Extract the (X, Y) coordinate from the center of the cell holding the provided text.  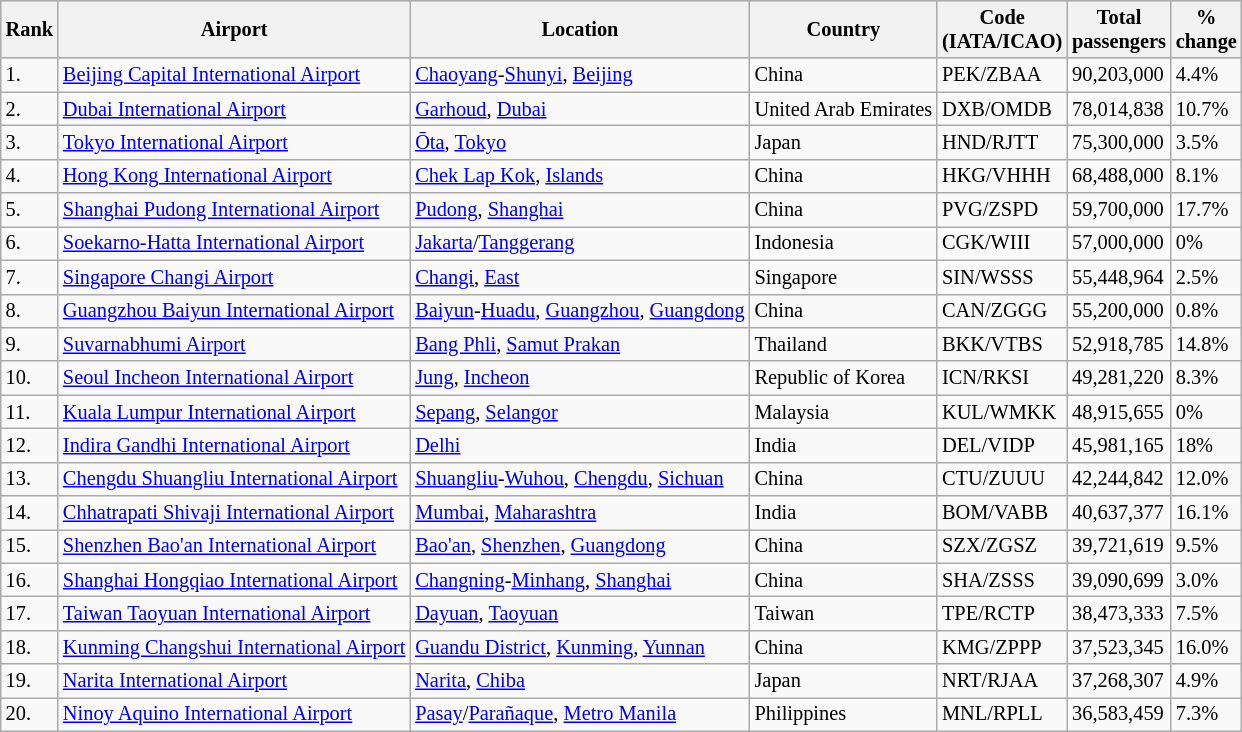
Singapore (844, 277)
Chek Lap Kok, Islands (580, 176)
CGK/WIII (1002, 243)
68,488,000 (1119, 176)
59,700,000 (1119, 210)
6. (30, 243)
45,981,165 (1119, 445)
Indira Gandhi International Airport (234, 445)
Rank (30, 29)
Dubai International Airport (234, 109)
4.9% (1206, 681)
ICN/RKSI (1002, 378)
Suvarnabhumi Airport (234, 344)
3.5% (1206, 142)
Shanghai Hongqiao International Airport (234, 580)
Totalpassengers (1119, 29)
10. (30, 378)
55,200,000 (1119, 311)
Bang Phli, Samut Prakan (580, 344)
Dayuan, Taoyuan (580, 613)
MNL/RPLL (1002, 714)
Country (844, 29)
CAN/ZGGG (1002, 311)
NRT/RJAA (1002, 681)
%change (1206, 29)
Narita, Chiba (580, 681)
39,090,699 (1119, 580)
Shanghai Pudong International Airport (234, 210)
Kuala Lumpur International Airport (234, 412)
DEL/VIDP (1002, 445)
16.1% (1206, 513)
57,000,000 (1119, 243)
Garhoud, Dubai (580, 109)
37,523,345 (1119, 647)
7. (30, 277)
Narita International Airport (234, 681)
75,300,000 (1119, 142)
4. (30, 176)
4.4% (1206, 75)
37,268,307 (1119, 681)
Republic of Korea (844, 378)
18. (30, 647)
SHA/ZSSS (1002, 580)
3. (30, 142)
Indonesia (844, 243)
Airport (234, 29)
2. (30, 109)
55,448,964 (1119, 277)
8.3% (1206, 378)
Kunming Changshui International Airport (234, 647)
10.7% (1206, 109)
7.5% (1206, 613)
Shenzhen Bao'an International Airport (234, 546)
Bao'an, Shenzhen, Guangdong (580, 546)
Taiwan Taoyuan International Airport (234, 613)
36,583,459 (1119, 714)
Guandu District, Kunming, Yunnan (580, 647)
Malaysia (844, 412)
DXB/OMDB (1002, 109)
Chaoyang-Shunyi, Beijing (580, 75)
42,244,842 (1119, 479)
Changi, East (580, 277)
9.5% (1206, 546)
CTU/ZUUU (1002, 479)
KMG/ZPPP (1002, 647)
Seoul Incheon International Airport (234, 378)
Location (580, 29)
5. (30, 210)
90,203,000 (1119, 75)
Chhatrapati Shivaji International Airport (234, 513)
8.1% (1206, 176)
14. (30, 513)
17. (30, 613)
Jung, Incheon (580, 378)
Chengdu Shuangliu International Airport (234, 479)
16. (30, 580)
39,721,619 (1119, 546)
Shuangliu-Wuhou, Chengdu, Sichuan (580, 479)
TPE/RCTP (1002, 613)
Taiwan (844, 613)
Thailand (844, 344)
PEK/ZBAA (1002, 75)
49,281,220 (1119, 378)
Philippines (844, 714)
1. (30, 75)
Beijing Capital International Airport (234, 75)
14.8% (1206, 344)
Pasay/Parañaque, Metro Manila (580, 714)
BKK/VTBS (1002, 344)
20. (30, 714)
KUL/WMKK (1002, 412)
United Arab Emirates (844, 109)
Delhi (580, 445)
2.5% (1206, 277)
11. (30, 412)
52,918,785 (1119, 344)
12.0% (1206, 479)
12. (30, 445)
38,473,333 (1119, 613)
Guangzhou Baiyun International Airport (234, 311)
Mumbai, Maharashtra (580, 513)
Singapore Changi Airport (234, 277)
18% (1206, 445)
Pudong, Shanghai (580, 210)
BOM/VABB (1002, 513)
3.0% (1206, 580)
SZX/ZGSZ (1002, 546)
PVG/ZSPD (1002, 210)
Jakarta/Tanggerang (580, 243)
Ninoy Aquino International Airport (234, 714)
HND/RJTT (1002, 142)
Code(IATA/ICAO) (1002, 29)
Baiyun-Huadu, Guangzhou, Guangdong (580, 311)
7.3% (1206, 714)
Soekarno-Hatta International Airport (234, 243)
Sepang, Selangor (580, 412)
78,014,838 (1119, 109)
9. (30, 344)
8. (30, 311)
19. (30, 681)
Tokyo International Airport (234, 142)
15. (30, 546)
0.8% (1206, 311)
40,637,377 (1119, 513)
HKG/VHHH (1002, 176)
16.0% (1206, 647)
17.7% (1206, 210)
Hong Kong International Airport (234, 176)
Ōta, Tokyo (580, 142)
13. (30, 479)
SIN/WSSS (1002, 277)
48,915,655 (1119, 412)
Changning-Minhang, Shanghai (580, 580)
